Locate the cell with the specified text and output its (X, Y) center coordinate. 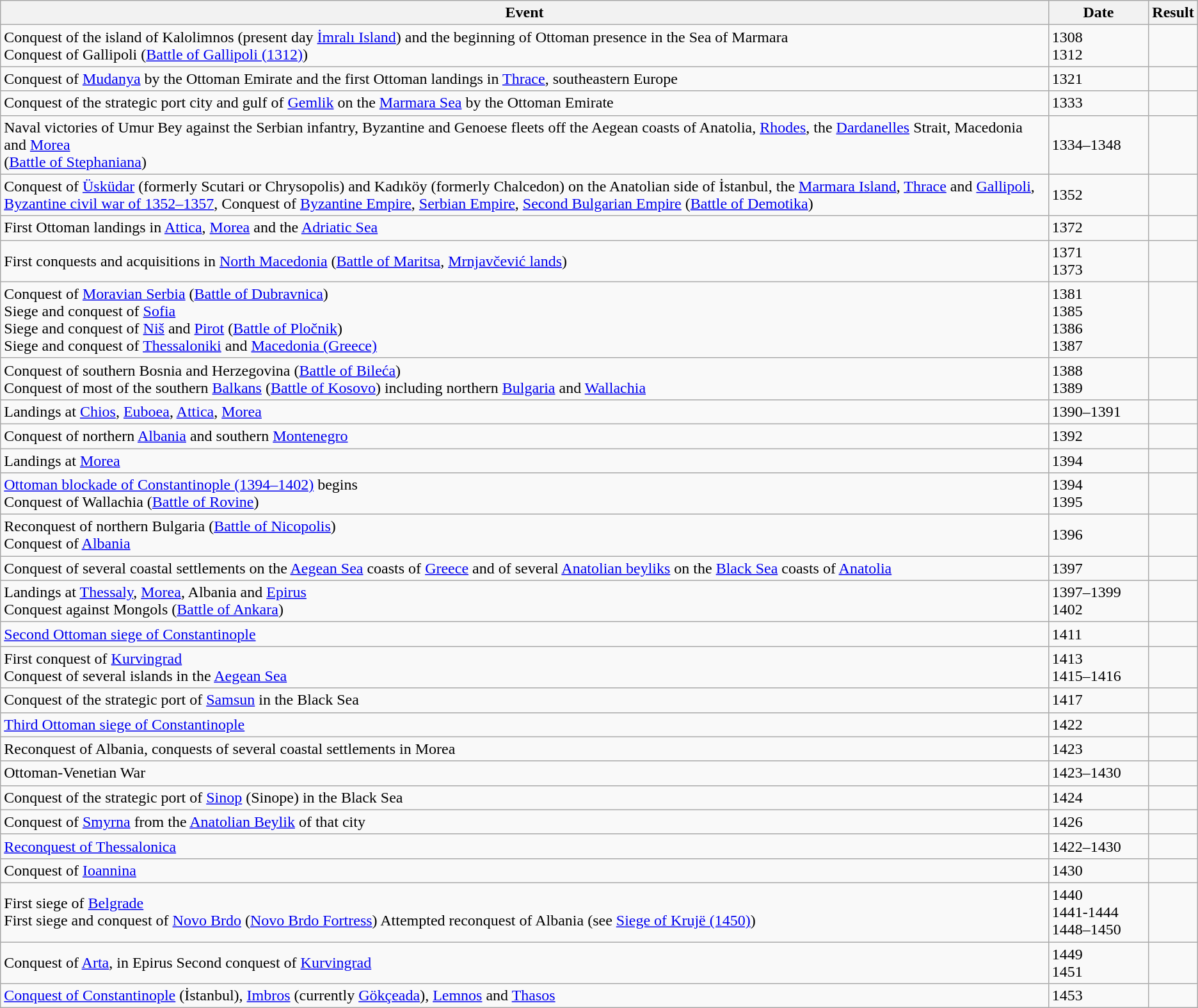
1422 (1098, 724)
First conquest of KurvingradConquest of several islands in the Aegean Sea (525, 667)
13711373 (1098, 261)
First siege of BelgradeFirst siege and conquest of Novo Brdo (Novo Brdo Fortress) Attempted reconquest of Albania (see Siege of Krujë (1450)) (525, 912)
14131415–1416 (1098, 667)
1423 (1098, 749)
Conquest of northern Albania and southern Montenegro (525, 436)
1334–1348 (1098, 145)
Conquest of the strategic port city and gulf of Gemlik on the Marmara Sea by the Ottoman Emirate (525, 103)
First conquests and acquisitions in North Macedonia (Battle of Maritsa, Mrnjavčević lands) (525, 261)
1411 (1098, 634)
Conquest of the strategic port of Sinop (Sinope) in the Black Sea (525, 797)
Second Ottoman siege of Constantinople (525, 634)
14401441-1444 1448–1450 (1098, 912)
1423–1430 (1098, 773)
1352 (1098, 195)
1390–1391 (1098, 412)
1424 (1098, 797)
Landings at Thessaly, Morea, Albania and EpirusConquest against Mongols (Battle of Ankara) (525, 602)
Conquest of the strategic port of Samsun in the Black Sea (525, 700)
1417 (1098, 700)
1321 (1098, 79)
1396 (1098, 535)
Conquest of Ioannina (525, 870)
Reconquest of Albania, conquests of several coastal settlements in Morea (525, 749)
1372 (1098, 228)
Landings at Morea (525, 460)
Conquest of several coastal settlements on the Aegean Sea coasts of Greece and of several Anatolian beyliks on the Black Sea coasts of Anatolia (525, 568)
Conquest of Arta, in Epirus Second conquest of Kurvingrad (525, 963)
Ottoman blockade of Constantinople (1394–1402) beginsConquest of Wallachia (Battle of Rovine) (525, 494)
Conquest of Constantinople (İstanbul), Imbros (currently Gökçeada), Lemnos and Thasos (525, 996)
Result (1173, 13)
1422–1430 (1098, 846)
Ottoman-Venetian War (525, 773)
1426 (1098, 822)
1333 (1098, 103)
1397 (1098, 568)
Reconquest of Thessalonica (525, 846)
Third Ottoman siege of Constantinople (525, 724)
Reconquest of northern Bulgaria (Battle of Nicopolis)Conquest of Albania (525, 535)
14491451 (1098, 963)
1392 (1098, 436)
First Ottoman landings in Attica, Morea and the Adriatic Sea (525, 228)
Conquest of Smyrna from the Anatolian Beylik of that city (525, 822)
13081312 (1098, 46)
13881389 (1098, 379)
1453 (1098, 996)
Landings at Chios, Euboea, Attica, Morea (525, 412)
13941395 (1098, 494)
Conquest of Mudanya by the Ottoman Emirate and the first Ottoman landings in Thrace, southeastern Europe (525, 79)
1381138513861387 (1098, 320)
1394 (1098, 460)
Event (525, 13)
1430 (1098, 870)
1397–13991402 (1098, 602)
Date (1098, 13)
